From the cell containing the given text, extract its center point as (x, y) coordinate. 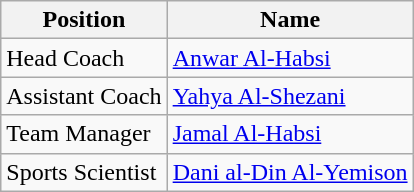
Sports Scientist (84, 172)
Jamal Al-Habsi (290, 134)
Position (84, 20)
Dani al-Din Al-Yemison (290, 172)
Head Coach (84, 58)
Name (290, 20)
Assistant Coach (84, 96)
Anwar Al-Habsi (290, 58)
Yahya Al-Shezani (290, 96)
Team Manager (84, 134)
